Detect which cell encompasses the target text, then output its (X, Y) center coordinate. 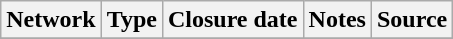
Source (412, 20)
Network (51, 20)
Notes (337, 20)
Closure date (232, 20)
Type (132, 20)
